Pinpoint the cell where the given text exists, returning its [x, y] midpoint coordinate. 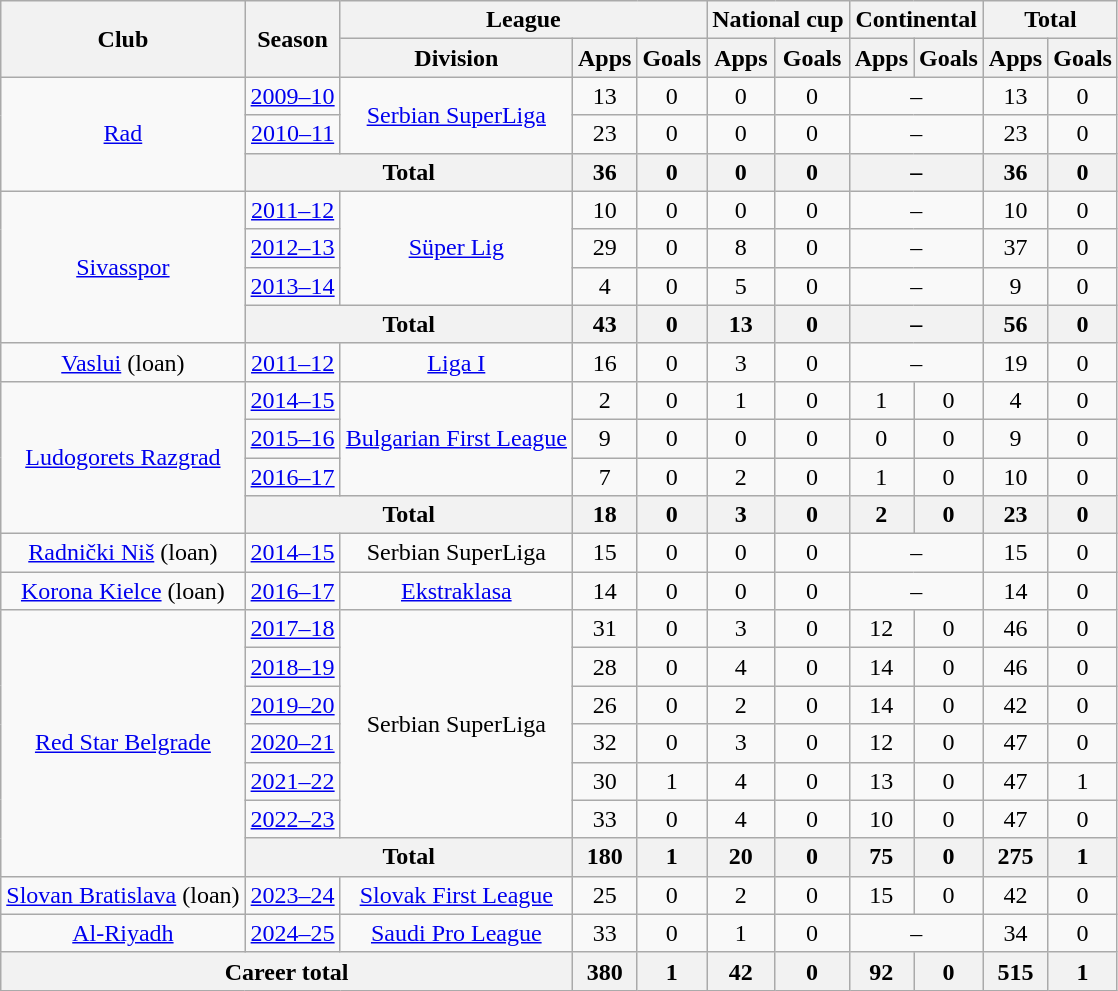
19 [1015, 362]
Liga I [456, 362]
34 [1015, 933]
Bulgarian First League [456, 438]
Korona Kielce (loan) [123, 591]
Continental [916, 20]
Season [292, 39]
Red Star Belgrade [123, 743]
2023–24 [292, 895]
32 [604, 743]
16 [604, 362]
29 [604, 248]
2015–16 [292, 438]
2013–14 [292, 286]
Vaslui (loan) [123, 362]
26 [604, 705]
92 [881, 971]
Club [123, 39]
18 [604, 515]
Slovak First League [456, 895]
515 [1015, 971]
Career total [287, 971]
2019–20 [292, 705]
275 [1015, 857]
Süper Lig [456, 248]
2021–22 [292, 781]
5 [741, 286]
28 [604, 667]
2017–18 [292, 629]
Ekstraklasa [456, 591]
Rad [123, 134]
2020–21 [292, 743]
Al-Riyadh [123, 933]
31 [604, 629]
Slovan Bratislava (loan) [123, 895]
2018–19 [292, 667]
2024–25 [292, 933]
2009–10 [292, 96]
League [524, 20]
Saudi Pro League [456, 933]
180 [604, 857]
20 [741, 857]
37 [1015, 248]
Division [456, 58]
Sivasspor [123, 267]
30 [604, 781]
National cup [778, 20]
2010–11 [292, 134]
56 [1015, 324]
2022–23 [292, 819]
380 [604, 971]
75 [881, 857]
Radnički Niš (loan) [123, 553]
8 [741, 248]
43 [604, 324]
2012–13 [292, 248]
25 [604, 895]
Ludogorets Razgrad [123, 457]
7 [604, 477]
